Find where the given text appears and provide that cell's center as [x, y] coordinate. 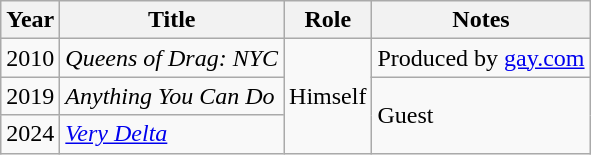
Anything You Can Do [172, 96]
Himself [328, 96]
Produced by gay.com [481, 58]
Queens of Drag: NYC [172, 58]
2019 [30, 96]
2010 [30, 58]
Notes [481, 20]
Title [172, 20]
2024 [30, 134]
Year [30, 20]
Role [328, 20]
Guest [481, 115]
Very Delta [172, 134]
